Search for the cell housing the specified text and yield its [x, y] center coordinate. 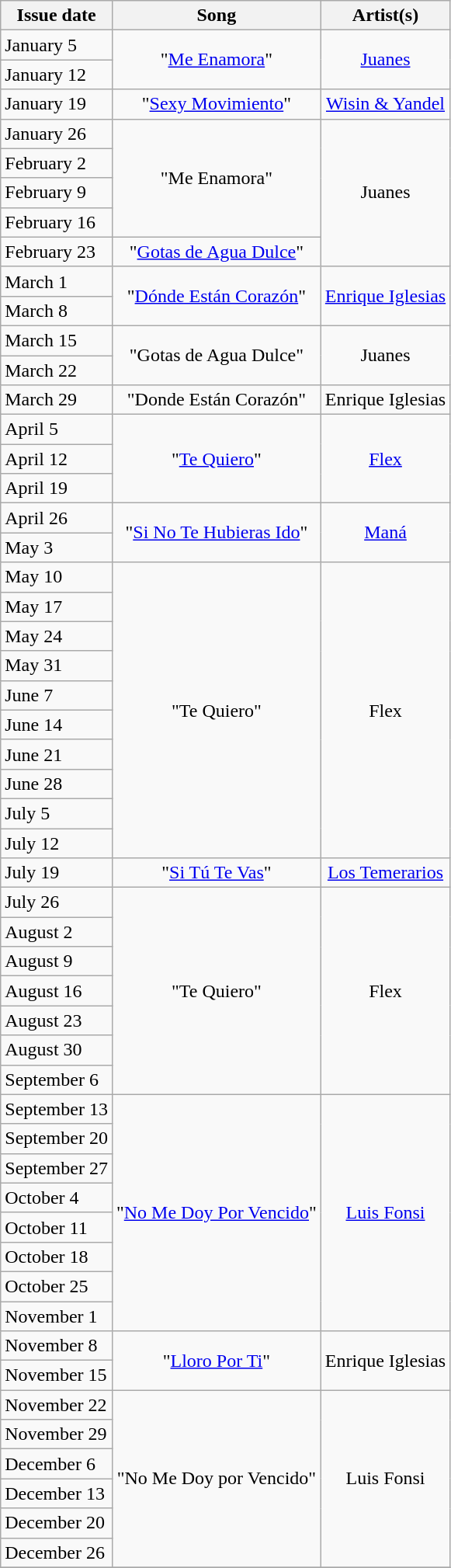
November 8 [57, 1346]
January 5 [57, 45]
August 30 [57, 1050]
April 19 [57, 488]
"Dónde Están Corazón" [216, 296]
March 22 [57, 370]
"No Me Doy Por Vencido" [216, 1212]
"Sexy Movimiento" [216, 104]
January 12 [57, 75]
Issue date [57, 16]
"Si Tú Te Vas" [216, 873]
September 13 [57, 1109]
August 23 [57, 1020]
July 19 [57, 873]
August 16 [57, 991]
October 18 [57, 1257]
"No Me Doy por Vencido" [216, 1479]
June 7 [57, 695]
May 10 [57, 577]
Los Temerarios [385, 873]
April 5 [57, 429]
October 25 [57, 1286]
March 15 [57, 340]
May 24 [57, 636]
June 21 [57, 754]
December 20 [57, 1523]
September 27 [57, 1168]
June 14 [57, 725]
June 28 [57, 784]
November 1 [57, 1316]
September 6 [57, 1080]
December 6 [57, 1464]
May 31 [57, 666]
November 29 [57, 1434]
February 9 [57, 193]
July 12 [57, 843]
July 5 [57, 813]
March 1 [57, 281]
Wisin & Yandel [385, 104]
March 29 [57, 400]
October 11 [57, 1227]
February 2 [57, 163]
July 26 [57, 902]
May 17 [57, 607]
November 15 [57, 1375]
March 8 [57, 311]
November 22 [57, 1405]
October 4 [57, 1198]
"Donde Están Corazón" [216, 400]
May 3 [57, 548]
September 20 [57, 1139]
Song [216, 16]
Maná [385, 533]
April 12 [57, 459]
December 13 [57, 1493]
February 16 [57, 222]
February 23 [57, 252]
December 26 [57, 1552]
"Lloro Por Ti" [216, 1361]
"Si No Te Hubieras Ido" [216, 533]
Artist(s) [385, 16]
August 2 [57, 932]
January 19 [57, 104]
January 26 [57, 134]
August 9 [57, 961]
April 26 [57, 518]
